Return [X, Y] of the center of cell containing provided text 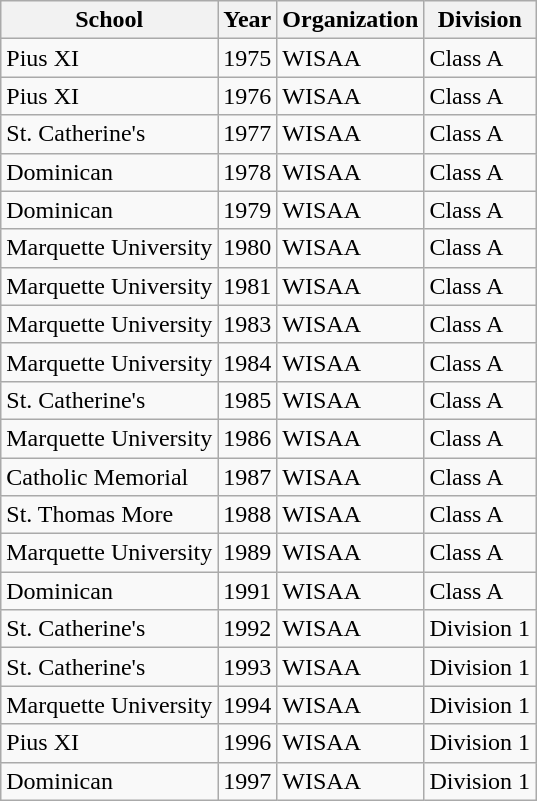
1997 [248, 781]
1988 [248, 515]
1993 [248, 667]
1978 [248, 172]
1979 [248, 210]
St. Thomas More [110, 515]
1994 [248, 705]
1984 [248, 362]
1987 [248, 477]
1976 [248, 96]
1977 [248, 134]
1975 [248, 58]
1989 [248, 553]
1983 [248, 324]
1992 [248, 629]
1980 [248, 248]
Catholic Memorial [110, 477]
1996 [248, 743]
Year [248, 20]
Division [480, 20]
1986 [248, 438]
Organization [350, 20]
1985 [248, 400]
1981 [248, 286]
1991 [248, 591]
School [110, 20]
